Return [X, Y] of the center of cell containing provided text 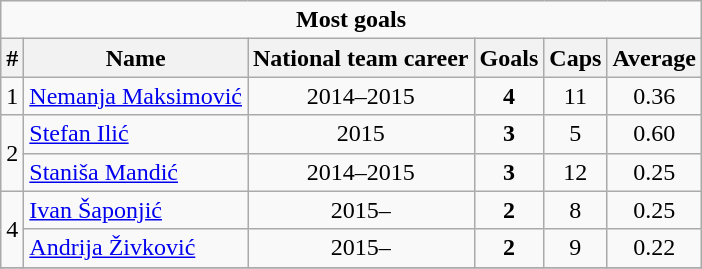
# [12, 58]
Andrija Živković [136, 248]
Goals [509, 58]
0.60 [654, 134]
Staniša Mandić [136, 172]
11 [576, 96]
Caps [576, 58]
9 [576, 248]
2015 [362, 134]
National team career [362, 58]
0.36 [654, 96]
Most goals [352, 20]
5 [576, 134]
Average [654, 58]
12 [576, 172]
1 [12, 96]
0.22 [654, 248]
Name [136, 58]
Nemanja Maksimović [136, 96]
Ivan Šaponjić [136, 210]
8 [576, 210]
Stefan Ilić [136, 134]
